Detect which cell encompasses the target text, then output its [X, Y] center coordinate. 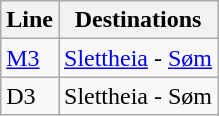
D3 [30, 96]
Line [30, 20]
M3 [30, 58]
Destinations [138, 20]
